From the cell containing the given text, extract its center point as (X, Y) coordinate. 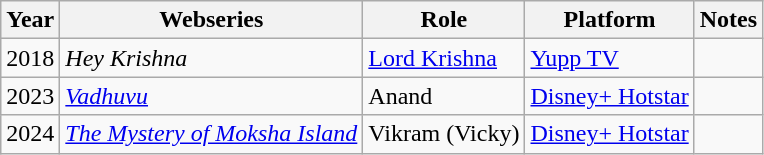
Notes (728, 20)
Anand (444, 96)
Role (444, 20)
Hey Krishna (212, 58)
Lord Krishna (444, 58)
2018 (30, 58)
Platform (610, 20)
Year (30, 20)
Vikram (Vicky) (444, 134)
2024 (30, 134)
The Mystery of Moksha Island (212, 134)
Webseries (212, 20)
Vadhuvu (212, 96)
Yupp TV (610, 58)
2023 (30, 96)
